Provide the [x, y] coordinate of the cell's center where the given text is located.  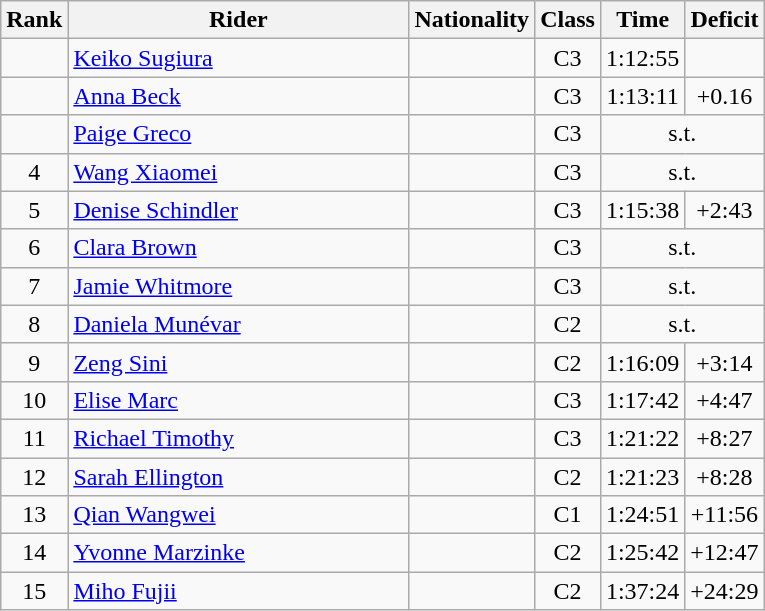
6 [34, 248]
7 [34, 286]
+0.16 [724, 96]
Class [568, 20]
Elise Marc [238, 400]
Richael Timothy [238, 438]
+11:56 [724, 515]
Clara Brown [238, 248]
Wang Xiaomei [238, 172]
Anna Beck [238, 96]
Rider [238, 20]
13 [34, 515]
15 [34, 591]
1:15:38 [642, 210]
+3:14 [724, 362]
1:13:11 [642, 96]
9 [34, 362]
Daniela Munévar [238, 324]
8 [34, 324]
4 [34, 172]
1:12:55 [642, 58]
+8:28 [724, 477]
Nationality [472, 20]
Miho Fujii [238, 591]
14 [34, 553]
Zeng Sini [238, 362]
+4:47 [724, 400]
Time [642, 20]
Keiko Sugiura [238, 58]
5 [34, 210]
Jamie Whitmore [238, 286]
12 [34, 477]
1:25:42 [642, 553]
+12:47 [724, 553]
+2:43 [724, 210]
Yvonne Marzinke [238, 553]
+24:29 [724, 591]
Sarah Ellington [238, 477]
1:21:22 [642, 438]
1:17:42 [642, 400]
Deficit [724, 20]
Paige Greco [238, 134]
C1 [568, 515]
10 [34, 400]
1:37:24 [642, 591]
1:24:51 [642, 515]
Rank [34, 20]
Denise Schindler [238, 210]
Qian Wangwei [238, 515]
+8:27 [724, 438]
1:21:23 [642, 477]
1:16:09 [642, 362]
11 [34, 438]
